Extract the (X, Y) coordinate from the center of the cell holding the provided text.  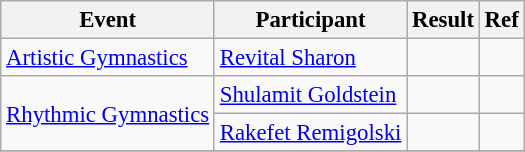
Rakefet Remigolski (310, 133)
Rhythmic Gymnastics (108, 114)
Event (108, 20)
Participant (310, 20)
Result (444, 20)
Artistic Gymnastics (108, 58)
Revital Sharon (310, 58)
Shulamit Goldstein (310, 95)
Ref (502, 20)
